From the cell containing the given text, extract its center point as [X, Y] coordinate. 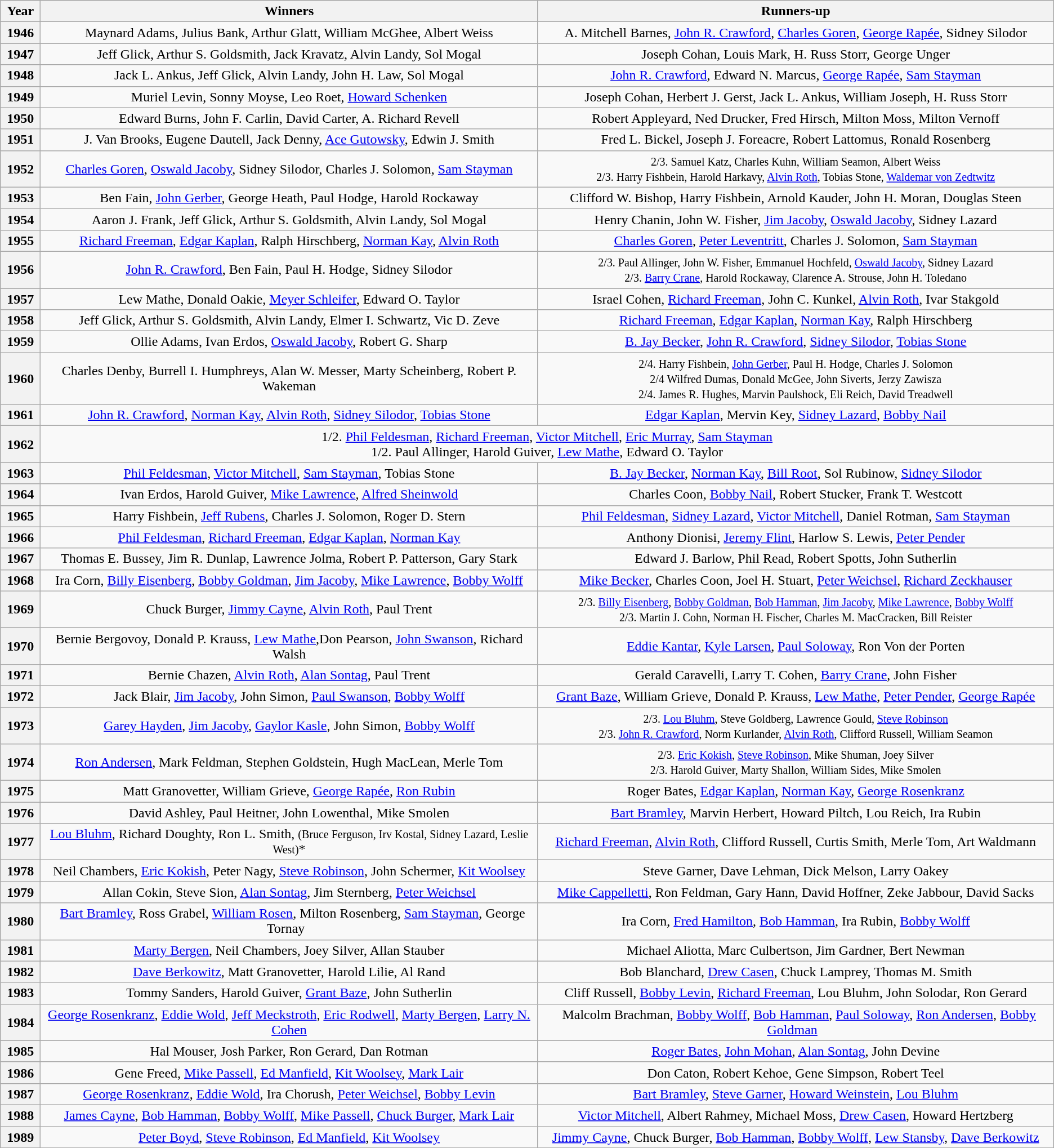
Clifford W. Bishop, Harry Fishbein, Arnold Kauder, John H. Moran, Douglas Steen [796, 198]
Maynard Adams, Julius Bank, Arthur Glatt, William McGhee, Albert Weiss [289, 33]
1966 [20, 537]
1973 [20, 726]
1948 [20, 75]
Don Caton, Robert Kehoe, Gene Simpson, Robert Teel [796, 1073]
1980 [20, 922]
Ron Andersen, Mark Feldman, Stephen Goldstein, Hugh MacLean, Merle Tom [289, 763]
1952 [20, 169]
Jack L. Ankus, Jeff Glick, Alvin Landy, John H. Law, Sol Mogal [289, 75]
Thomas E. Bussey, Jim R. Dunlap, Lawrence Jolma, Robert P. Patterson, Gary Stark [289, 559]
Steve Garner, Dave Lehman, Dick Melson, Larry Oakey [796, 871]
B. Jay Becker, John R. Crawford, Sidney Silodor, Tobias Stone [796, 342]
Richard Freeman, Edgar Kaplan, Norman Kay, Ralph Hirschberg [796, 321]
1951 [20, 140]
1947 [20, 54]
1960 [20, 379]
1970 [20, 646]
Dave Berkowitz, Matt Granovetter, Harold Lilie, Al Rand [289, 972]
1977 [20, 842]
1949 [20, 97]
Cliff Russell, Bobby Levin, Richard Freeman, Lou Bluhm, John Solodar, Ron Gerard [796, 993]
Phil Feldesman, Richard Freeman, Edgar Kaplan, Norman Kay [289, 537]
Hal Mouser, Josh Parker, Ron Gerard, Dan Rotman [289, 1051]
Bart Bramley, Steve Garner, Howard Weinstein, Lou Bluhm [796, 1094]
1979 [20, 892]
1959 [20, 342]
1982 [20, 972]
Bart Bramley, Ross Grabel, William Rosen, Milton Rosenberg, Sam Stayman, George Tornay [289, 922]
1967 [20, 559]
1969 [20, 609]
Robert Appleyard, Ned Drucker, Fred Hirsch, Milton Moss, Milton Vernoff [796, 118]
Mike Cappelletti, Ron Feldman, Gary Hann, David Hoffner, Zeke Jabbour, David Sacks [796, 892]
Winners [289, 11]
2/3. Samuel Katz, Charles Kuhn, William Seamon, Albert Weiss 2/3. Harry Fishbein, Harold Harkavy, Alvin Roth, Tobias Stone, Waldemar von Zedtwitz [796, 169]
Jeff Glick, Arthur S. Goldsmith, Alvin Landy, Elmer I. Schwartz, Vic D. Zeve [289, 321]
Marty Bergen, Neil Chambers, Joey Silver, Allan Stauber [289, 950]
Gerald Caravelli, Larry T. Cohen, Barry Crane, John Fisher [796, 675]
Allan Cokin, Steve Sion, Alan Sontag, Jim Sternberg, Peter Weichsel [289, 892]
1975 [20, 791]
1961 [20, 415]
1950 [20, 118]
2/3. Eric Kokish, Steve Robinson, Mike Shuman, Joey Silver 2/3. Harold Guiver, Marty Shallon, William Sides, Mike Smolen [796, 763]
Charles Coon, Bobby Nail, Robert Stucker, Frank T. Westcott [796, 495]
Ivan Erdos, Harold Guiver, Mike Lawrence, Alfred Sheinwold [289, 495]
1953 [20, 198]
Jack Blair, Jim Jacoby, John Simon, Paul Swanson, Bobby Wolff [289, 696]
Phil Feldesman, Victor Mitchell, Sam Stayman, Tobias Stone [289, 473]
Fred L. Bickel, Joseph J. Foreacre, Robert Lattomus, Ronald Rosenberg [796, 140]
1976 [20, 813]
Tommy Sanders, Harold Guiver, Grant Baze, John Sutherlin [289, 993]
Runners-up [796, 11]
Victor Mitchell, Albert Rahmey, Michael Moss, Drew Casen, Howard Hertzberg [796, 1115]
Jeff Glick, Arthur S. Goldsmith, Jack Kravatz, Alvin Landy, Sol Mogal [289, 54]
Charles Denby, Burrell I. Humphreys, Alan W. Messer, Marty Scheinberg, Robert P. Wakeman [289, 379]
1986 [20, 1073]
1985 [20, 1051]
Bernie Chazen, Alvin Roth, Alan Sontag, Paul Trent [289, 675]
1972 [20, 696]
1971 [20, 675]
1983 [20, 993]
1981 [20, 950]
1974 [20, 763]
2/3. Lou Bluhm, Steve Goldberg, Lawrence Gould, Steve Robinson 2/3. John R. Crawford, Norm Kurlander, Alvin Roth, Clifford Russell, William Seamon [796, 726]
David Ashley, Paul Heitner, John Lowenthal, Mike Smolen [289, 813]
1965 [20, 516]
Bernie Bergovoy, Donald P. Krauss, Lew Mathe,Don Pearson, John Swanson, Richard Walsh [289, 646]
Joseph Cohan, Herbert J. Gerst, Jack L. Ankus, William Joseph, H. Russ Storr [796, 97]
John R. Crawford, Ben Fain, Paul H. Hodge, Sidney Silodor [289, 269]
1964 [20, 495]
Israel Cohen, Richard Freeman, John C. Kunkel, Alvin Roth, Ivar Stakgold [796, 299]
Phil Feldesman, Sidney Lazard, Victor Mitchell, Daniel Rotman, Sam Stayman [796, 516]
Muriel Levin, Sonny Moyse, Leo Roet, Howard Schenken [289, 97]
Edward J. Barlow, Phil Read, Robert Spotts, John Sutherlin [796, 559]
Charles Goren, Oswald Jacoby, Sidney Silodor, Charles J. Solomon, Sam Stayman [289, 169]
Matt Granovetter, William Grieve, George Rapée, Ron Rubin [289, 791]
Edward Burns, John F. Carlin, David Carter, A. Richard Revell [289, 118]
George Rosenkranz, Eddie Wold, Ira Chorush, Peter Weichsel, Bobby Levin [289, 1094]
Ben Fain, John Gerber, George Heath, Paul Hodge, Harold Rockaway [289, 198]
Joseph Cohan, Louis Mark, H. Russ Storr, George Unger [796, 54]
Richard Freeman, Alvin Roth, Clifford Russell, Curtis Smith, Merle Tom, Art Waldmann [796, 842]
Malcolm Brachman, Bobby Wolff, Bob Hamman, Paul Soloway, Ron Andersen, Bobby Goldman [796, 1022]
Edgar Kaplan, Mervin Key, Sidney Lazard, Bobby Nail [796, 415]
Jimmy Cayne, Chuck Burger, Bob Hamman, Bobby Wolff, Lew Stansby, Dave Berkowitz [796, 1137]
1989 [20, 1137]
Year [20, 11]
1984 [20, 1022]
1962 [20, 444]
Charles Goren, Peter Leventritt, Charles J. Solomon, Sam Stayman [796, 241]
1946 [20, 33]
Grant Baze, William Grieve, Donald P. Krauss, Lew Mathe, Peter Pender, George Rapée [796, 696]
1963 [20, 473]
Peter Boyd, Steve Robinson, Ed Manfield, Kit Woolsey [289, 1137]
Harry Fishbein, Jeff Rubens, Charles J. Solomon, Roger D. Stern [289, 516]
John R. Crawford, Edward N. Marcus, George Rapée, Sam Stayman [796, 75]
Garey Hayden, Jim Jacoby, Gaylor Kasle, John Simon, Bobby Wolff [289, 726]
1/2. Phil Feldesman, Richard Freeman, Victor Mitchell, Eric Murray, Sam Stayman 1/2. Paul Allinger, Harold Guiver, Lew Mathe, Edward O. Taylor [547, 444]
1988 [20, 1115]
Henry Chanin, John W. Fisher, Jim Jacoby, Oswald Jacoby, Sidney Lazard [796, 219]
1957 [20, 299]
1956 [20, 269]
Roger Bates, Edgar Kaplan, Norman Kay, George Rosenkranz [796, 791]
Anthony Dionisi, Jeremy Flint, Harlow S. Lewis, Peter Pender [796, 537]
Gene Freed, Mike Passell, Ed Manfield, Kit Woolsey, Mark Lair [289, 1073]
1987 [20, 1094]
Ira Corn, Billy Eisenberg, Bobby Goldman, Jim Jacoby, Mike Lawrence, Bobby Wolff [289, 580]
B. Jay Becker, Norman Kay, Bill Root, Sol Rubinow, Sidney Silodor [796, 473]
Chuck Burger, Jimmy Cayne, Alvin Roth, Paul Trent [289, 609]
1955 [20, 241]
Aaron J. Frank, Jeff Glick, Arthur S. Goldsmith, Alvin Landy, Sol Mogal [289, 219]
James Cayne, Bob Hamman, Bobby Wolff, Mike Passell, Chuck Burger, Mark Lair [289, 1115]
1958 [20, 321]
Mike Becker, Charles Coon, Joel H. Stuart, Peter Weichsel, Richard Zeckhauser [796, 580]
Michael Aliotta, Marc Culbertson, Jim Gardner, Bert Newman [796, 950]
Richard Freeman, Edgar Kaplan, Ralph Hirschberg, Norman Kay, Alvin Roth [289, 241]
A. Mitchell Barnes, John R. Crawford, Charles Goren, George Rapée, Sidney Silodor [796, 33]
J. Van Brooks, Eugene Dautell, Jack Denny, Ace Gutowsky, Edwin J. Smith [289, 140]
Eddie Kantar, Kyle Larsen, Paul Soloway, Ron Von der Porten [796, 646]
John R. Crawford, Norman Kay, Alvin Roth, Sidney Silodor, Tobias Stone [289, 415]
1978 [20, 871]
George Rosenkranz, Eddie Wold, Jeff Meckstroth, Eric Rodwell, Marty Bergen, Larry N. Cohen [289, 1022]
1968 [20, 580]
Ira Corn, Fred Hamilton, Bob Hamman, Ira Rubin, Bobby Wolff [796, 922]
Bart Bramley, Marvin Herbert, Howard Piltch, Lou Reich, Ira Rubin [796, 813]
Roger Bates, John Mohan, Alan Sontag, John Devine [796, 1051]
Ollie Adams, Ivan Erdos, Oswald Jacoby, Robert G. Sharp [289, 342]
Bob Blanchard, Drew Casen, Chuck Lamprey, Thomas M. Smith [796, 972]
Neil Chambers, Eric Kokish, Peter Nagy, Steve Robinson, John Schermer, Kit Woolsey [289, 871]
Lou Bluhm, Richard Doughty, Ron L. Smith, (Bruce Ferguson, Irv Kostal, Sidney Lazard, Leslie West)* [289, 842]
1954 [20, 219]
Lew Mathe, Donald Oakie, Meyer Schleifer, Edward O. Taylor [289, 299]
